Identify which cell holds the provided text, then report its (X, Y) central coordinate. 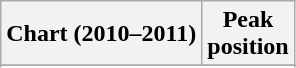
Chart (2010–2011) (102, 34)
Peakposition (248, 34)
